Return the (x, y) coordinate for the center point of the cell that contains the specified text.  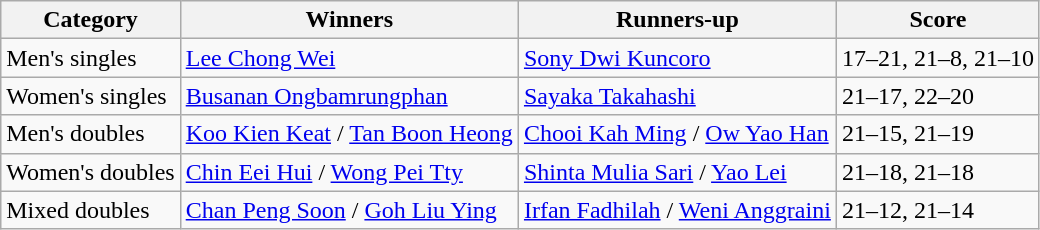
17–21, 21–8, 21–10 (938, 58)
21–18, 21–18 (938, 172)
Women's singles (90, 96)
Women's doubles (90, 172)
Shinta Mulia Sari / Yao Lei (677, 172)
Men's doubles (90, 134)
Mixed doubles (90, 210)
Category (90, 20)
Runners-up (677, 20)
Sayaka Takahashi (677, 96)
Irfan Fadhilah / Weni Anggraini (677, 210)
Busanan Ongbamrungphan (349, 96)
Chan Peng Soon / Goh Liu Ying (349, 210)
Koo Kien Keat / Tan Boon Heong (349, 134)
Chooi Kah Ming / Ow Yao Han (677, 134)
21–12, 21–14 (938, 210)
21–15, 21–19 (938, 134)
Lee Chong Wei (349, 58)
Chin Eei Hui / Wong Pei Tty (349, 172)
Men's singles (90, 58)
21–17, 22–20 (938, 96)
Score (938, 20)
Sony Dwi Kuncoro (677, 58)
Winners (349, 20)
